Find where the given text appears and provide that cell's center as [X, Y] coordinate. 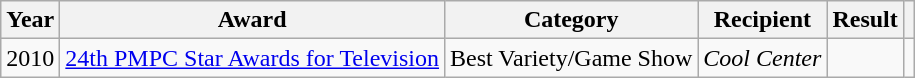
Result [865, 20]
Award [252, 20]
Best Variety/Game Show [572, 58]
2010 [30, 58]
24th PMPC Star Awards for Television [252, 58]
Cool Center [762, 58]
Category [572, 20]
Year [30, 20]
Recipient [762, 20]
